Pinpoint the cell where the given text exists, returning its (X, Y) midpoint coordinate. 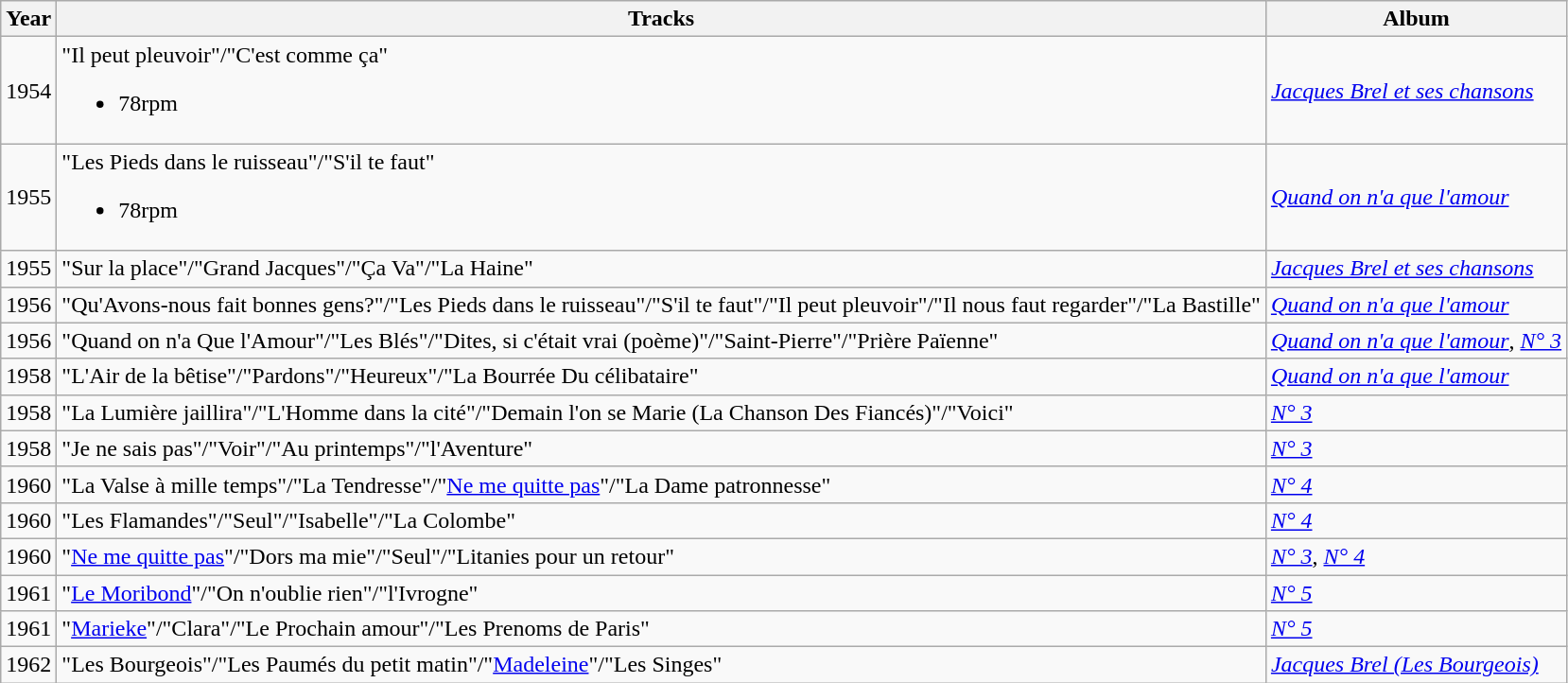
"La Lumière jaillira"/"L'Homme dans la cité"/"Demain l'on se Marie (La Chanson Des Fiancés)"/"Voici" (662, 412)
"Marieke"/"Clara"/"Le Prochain amour"/"Les Prenoms de Paris" (662, 629)
"Les Bourgeois"/"Les Paumés du petit matin"/"Madeleine"/"Les Singes" (662, 665)
"Les Flamandes"/"Seul"/"Isabelle"/"La Colombe" (662, 520)
"La Valse à mille temps"/"La Tendresse"/"Ne me quitte pas"/"La Dame patronnesse" (662, 484)
"Le Moribond"/"On n'oublie rien"/"l'Ivrogne" (662, 593)
"Ne me quitte pas"/"Dors ma mie"/"Seul"/"Litanies pour un retour" (662, 556)
N° 3, N° 4 (1416, 556)
"Quand on n'a Que l'Amour"/"Les Blés"/"Dites, si c'était vrai (poème)"/"Saint-Pierre"/"Prière Païenne" (662, 341)
"L'Air de la bêtise"/"Pardons"/"Heureux"/"La Bourrée Du célibataire" (662, 377)
"Je ne sais pas"/"Voir"/"Au printemps"/"l'Aventure" (662, 448)
"Qu'Avons-nous fait bonnes gens?"/"Les Pieds dans le ruisseau"/"S'il te faut"/"Il peut pleuvoir"/"Il nous faut regarder"/"La Bastille" (662, 305)
"Les Pieds dans le ruisseau"/"S'il te faut"78rpm (662, 197)
1954 (28, 91)
Year (28, 19)
1962 (28, 665)
Album (1416, 19)
Tracks (662, 19)
"Il peut pleuvoir"/"C'est comme ça"78rpm (662, 91)
Quand on n'a que l'amour, N° 3 (1416, 341)
"Sur la place"/"Grand Jacques"/"Ça Va"/"La Haine" (662, 269)
Jacques Brel (Les Bourgeois) (1416, 665)
